Identify which cell holds the provided text, then report its (X, Y) central coordinate. 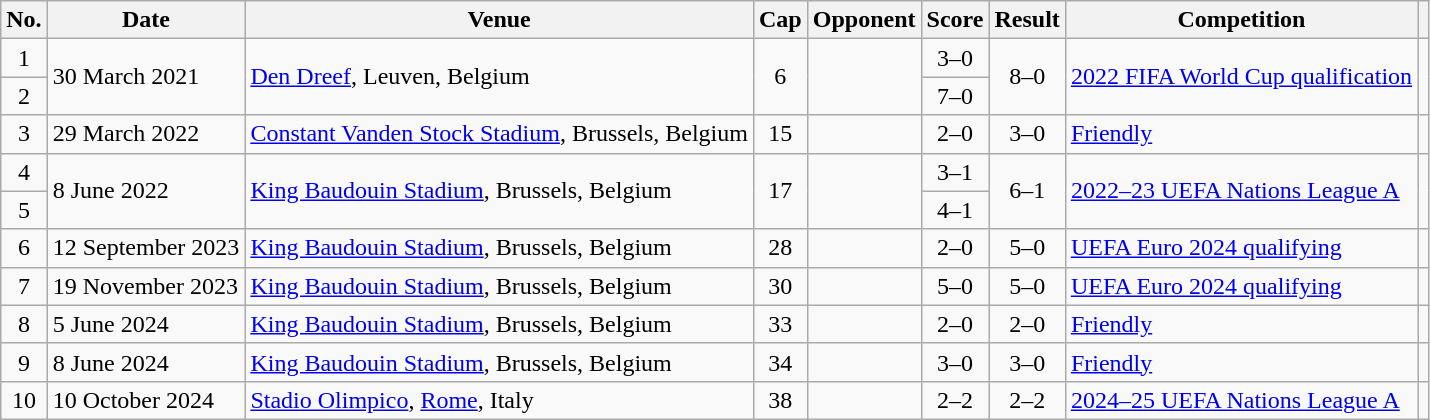
1 (24, 58)
4 (24, 172)
5 June 2024 (146, 324)
34 (780, 362)
33 (780, 324)
7–0 (955, 96)
5 (24, 210)
Den Dreef, Leuven, Belgium (500, 77)
38 (780, 400)
30 March 2021 (146, 77)
10 (24, 400)
15 (780, 134)
8 (24, 324)
No. (24, 20)
Competition (1241, 20)
10 October 2024 (146, 400)
4–1 (955, 210)
Constant Vanden Stock Stadium, Brussels, Belgium (500, 134)
2 (24, 96)
17 (780, 191)
8–0 (1027, 77)
30 (780, 286)
3–1 (955, 172)
6–1 (1027, 191)
Stadio Olimpico, Rome, Italy (500, 400)
Venue (500, 20)
19 November 2023 (146, 286)
8 June 2024 (146, 362)
7 (24, 286)
12 September 2023 (146, 248)
2022 FIFA World Cup qualification (1241, 77)
Opponent (864, 20)
8 June 2022 (146, 191)
2022–23 UEFA Nations League A (1241, 191)
Score (955, 20)
28 (780, 248)
Date (146, 20)
2024–25 UEFA Nations League A (1241, 400)
29 March 2022 (146, 134)
Result (1027, 20)
Cap (780, 20)
9 (24, 362)
3 (24, 134)
